From the cell containing the given text, extract its center point as [x, y] coordinate. 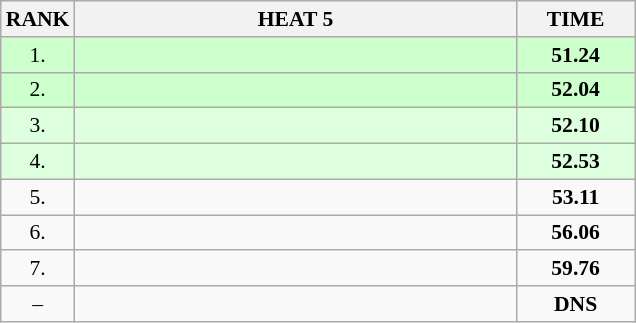
TIME [576, 19]
7. [38, 269]
53.11 [576, 197]
5. [38, 197]
2. [38, 90]
56.06 [576, 233]
4. [38, 162]
RANK [38, 19]
59.76 [576, 269]
52.04 [576, 90]
HEAT 5 [295, 19]
1. [38, 55]
3. [38, 126]
6. [38, 233]
DNS [576, 304]
52.53 [576, 162]
– [38, 304]
52.10 [576, 126]
51.24 [576, 55]
